From the cell containing the given text, extract its center point as (x, y) coordinate. 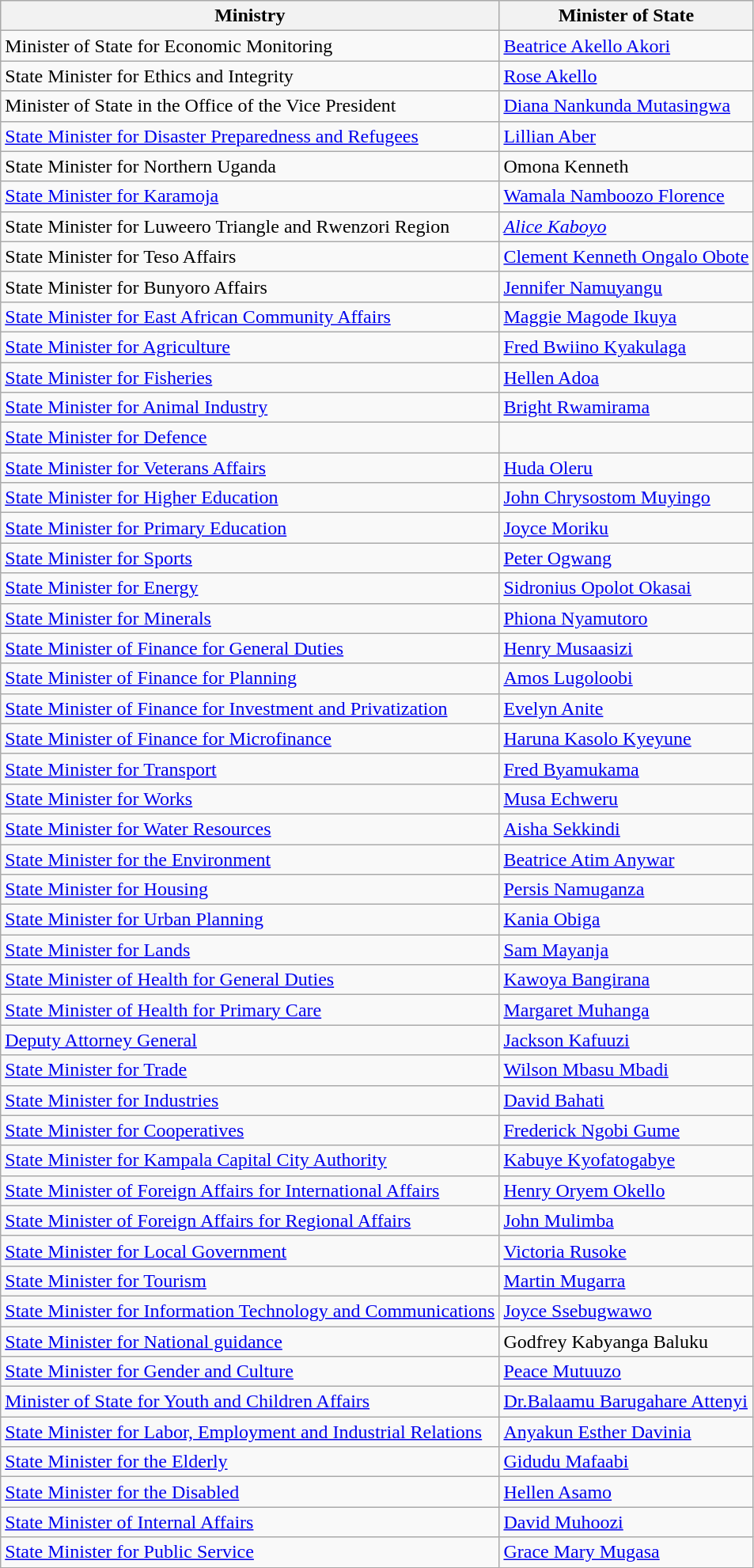
Martin Mugarra (627, 1281)
Huda Oleru (627, 468)
State Minister for Fisheries (250, 378)
Evelyn Anite (627, 708)
State Minister for Bunyoro Affairs (250, 287)
Ministry (250, 16)
Godfrey Kabyanga Baluku (627, 1342)
State Minister for Trade (250, 1070)
Omona Kenneth (627, 166)
Bright Rwamirama (627, 408)
Rose Akello (627, 76)
State Minister for Public Service (250, 1552)
State Minister of Finance for General Duties (250, 648)
State Minister for Northern Uganda (250, 166)
Minister of State for Youth and Children Affairs (250, 1402)
David Bahati (627, 1100)
State Minister for Defence (250, 438)
State Minister of Finance for Investment and Privatization (250, 708)
Kawoya Bangirana (627, 980)
Diana Nankunda Mutasingwa (627, 106)
Beatrice Akello Akori (627, 46)
State Minister for Agriculture (250, 347)
State Minister for East African Community Affairs (250, 317)
Victoria Rusoke (627, 1251)
Gidudu Mafaabi (627, 1462)
Phiona Nyamutoro (627, 618)
Jennifer Namuyangu (627, 287)
State Minister for Minerals (250, 618)
Sidronius Opolot Okasai (627, 588)
State Minister of Foreign Affairs for Regional Affairs (250, 1221)
Margaret Muhanga (627, 1010)
Aisha Sekkindi (627, 829)
State Minister for Teso Affairs (250, 256)
State Minister of Health for Primary Care (250, 1010)
Persis Namuganza (627, 890)
State Minister for Veterans Affairs (250, 468)
State Minister for Luweero Triangle and Rwenzori Region (250, 226)
John Chrysostom Muyingo (627, 498)
State Minister for Gender and Culture (250, 1372)
State Minister for Kampala Capital City Authority (250, 1160)
State Minister for Energy (250, 588)
State Minister of Finance for Planning (250, 678)
Dr.Balaamu Barugahare Attenyi (627, 1402)
State Minister for Primary Education (250, 528)
State Minister for Labor, Employment and Industrial Relations (250, 1432)
State Minister for Urban Planning (250, 920)
State Minister for Local Government (250, 1251)
Jackson Kafuuzi (627, 1040)
Minister of State in the Office of the Vice President (250, 106)
Sam Mayanja (627, 950)
David Muhoozi (627, 1522)
State Minister for Disaster Preparedness and Refugees (250, 136)
State Minister of Health for General Duties (250, 980)
John Mulimba (627, 1221)
State Minister for Works (250, 799)
State Minister for the Disabled (250, 1492)
State Minister for Animal Industry (250, 408)
Peace Mutuuzo (627, 1372)
State Minister for Water Resources (250, 829)
Hellen Asamo (627, 1492)
Peter Ogwang (627, 558)
Fred Byamukama (627, 769)
Minister of State (627, 16)
Alice Kaboyo (627, 226)
State Minister for National guidance (250, 1342)
State Minister for Housing (250, 890)
Fred Bwiino Kyakulaga (627, 347)
Deputy Attorney General (250, 1040)
State Minister for the Environment (250, 859)
State Minister of Foreign Affairs for International Affairs (250, 1190)
State Minister for Sports (250, 558)
State Minister for Tourism (250, 1281)
Kania Obiga (627, 920)
State Minister for Information Technology and Communications (250, 1311)
Haruna Kasolo Kyeyune (627, 738)
Minister of State for Economic Monitoring (250, 46)
Anyakun Esther Davinia (627, 1432)
Joyce Moriku (627, 528)
State Minister for Ethics and Integrity (250, 76)
Wilson Mbasu Mbadi (627, 1070)
Henry Oryem Okello (627, 1190)
State Minister of Internal Affairs (250, 1522)
Beatrice Atim Anywar (627, 859)
State Minister for Lands (250, 950)
Frederick Ngobi Gume (627, 1130)
State Minister for Industries (250, 1100)
Hellen Adoa (627, 378)
Amos Lugoloobi (627, 678)
State Minister for Higher Education (250, 498)
Lillian Aber (627, 136)
Wamala Namboozo Florence (627, 196)
Maggie Magode Ikuya (627, 317)
State Minister for Karamoja (250, 196)
Clement Kenneth Ongalo Obote (627, 256)
Kabuye Kyofatogabye (627, 1160)
Henry Musaasizi (627, 648)
Joyce Ssebugwawo (627, 1311)
State Minister for Transport (250, 769)
State Minister for Cooperatives (250, 1130)
State Minister for the Elderly (250, 1462)
Musa Echweru (627, 799)
Grace Mary Mugasa (627, 1552)
State Minister of Finance for Microfinance (250, 738)
